Return (X, Y) of the center of cell containing provided text 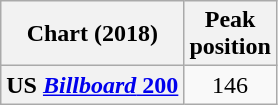
146 (230, 85)
Peakposition (230, 34)
US Billboard 200 (92, 85)
Chart (2018) (92, 34)
